Locate the cell with the specified text and output its (x, y) center coordinate. 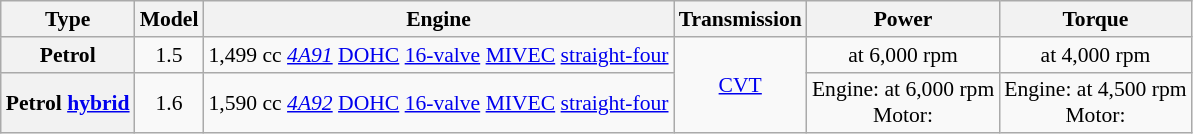
1.5 (170, 55)
Model (170, 19)
at 4,000 rpm (1095, 55)
1,499 cc 4A91 DOHC 16-valve MIVEC straight-four (438, 55)
1.6 (170, 102)
Type (68, 19)
Engine: at 4,500 rpmMotor: (1095, 102)
Power (903, 19)
Transmission (740, 19)
Petrol hybrid (68, 102)
Engine (438, 19)
1,590 cc 4A92 DOHC 16-valve MIVEC straight-four (438, 102)
CVT (740, 86)
Petrol (68, 55)
at 6,000 rpm (903, 55)
Engine: at 6,000 rpmMotor: (903, 102)
Torque (1095, 19)
